Scan for the cell matching the given text and deliver its (X, Y) coordinate at center. 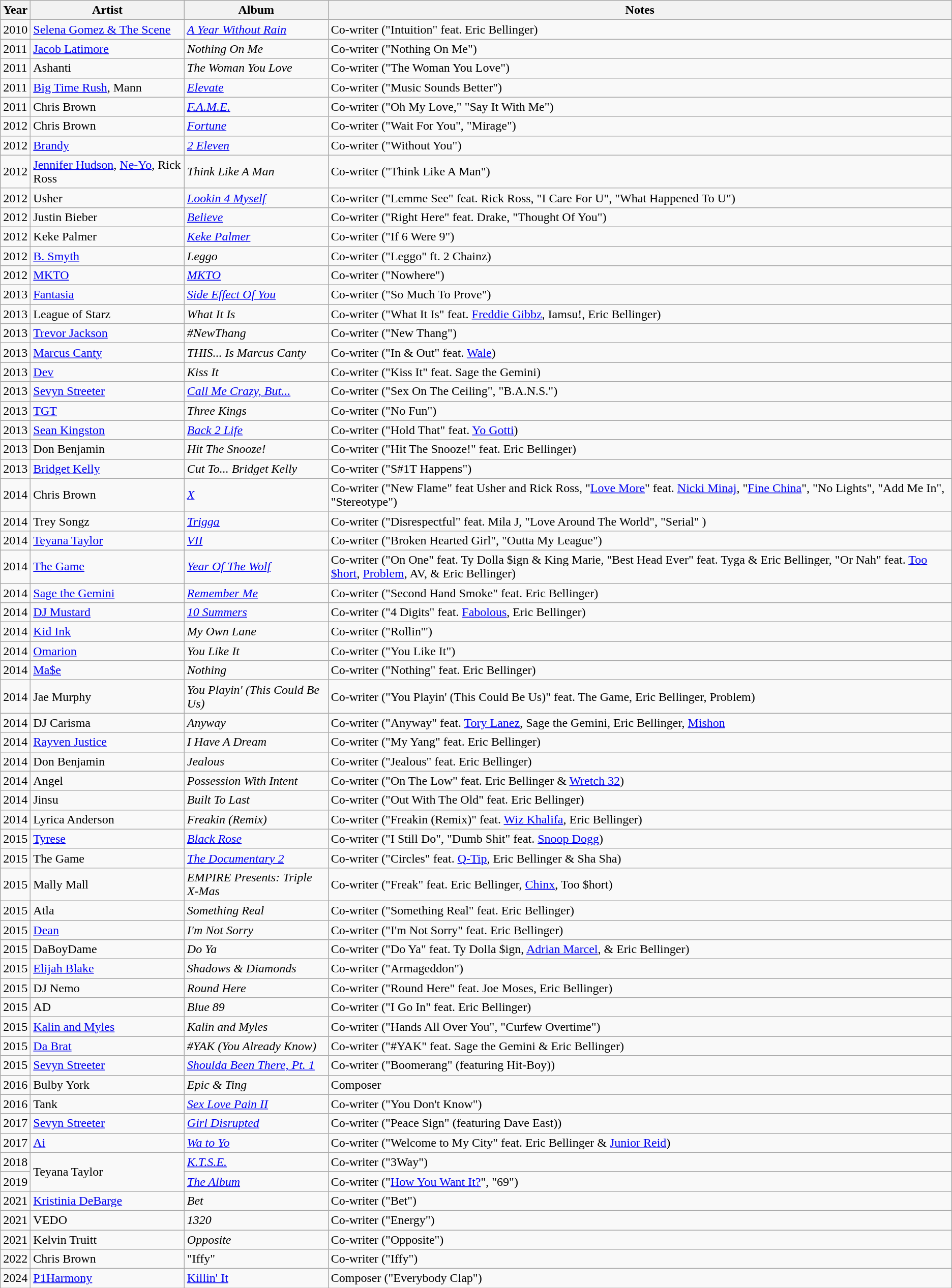
Co-writer ("In & Out" feat. Wale) (640, 353)
The Woman You Love (256, 68)
P1Harmony (107, 1278)
2022 (15, 1259)
Blue 89 (256, 1007)
Back 2 Life (256, 430)
Jealous (256, 761)
Co-writer ("I Go In" feat. Eric Bellinger) (640, 1007)
Jae Murphy (107, 696)
"Iffy" (256, 1259)
Elijah Blake (107, 969)
I Have A Dream (256, 742)
10 Summers (256, 612)
Built To Last (256, 800)
Possession With Intent (256, 781)
Co-writer ("Freak" feat. Eric Bellinger, Chinx, Too $hort) (640, 884)
2018 (15, 1162)
Jinsu (107, 800)
What It Is (256, 314)
Co-writer ("Oh My Love," "Say It With Me") (640, 107)
Side Effect Of You (256, 295)
Dev (107, 372)
Round Here (256, 988)
B. Smyth (107, 256)
Justin Bieber (107, 217)
Co-writer ("#YAK" feat. Sage the Gemini & Eric Bellinger) (640, 1046)
Co-writer ("Think Like A Man") (640, 172)
Kiss It (256, 372)
Co-writer ("Do Ya" feat. Ty Dolla $ign, Adrian Marcel, & Eric Bellinger) (640, 949)
Sex Love Pain II (256, 1104)
Co-writer ("Kiss It" feat. Sage the Gemini) (640, 372)
Kristinia DeBarge (107, 1201)
THIS... Is Marcus Canty (256, 353)
Co-writer ("Armageddon") (640, 969)
2024 (15, 1278)
Co-writer ("Broken Hearted Girl", "Outta My League") (640, 540)
Shoulda Been There, Pt. 1 (256, 1065)
Co-writer ("Second Hand Smoke" feat. Eric Bellinger) (640, 593)
Co-writer ("New Flame" feat Usher and Rick Ross, "Love More" feat. Nicki Minaj, "Fine China", "No Lights", "Add Me In", "Stereotype") (640, 495)
Composer (640, 1085)
2019 (15, 1181)
Co-writer ("You Playin' (This Could Be Us)" feat. The Game, Eric Bellinger, Problem) (640, 696)
DJ Carisma (107, 723)
DJ Nemo (107, 988)
Call Me Crazy, But... (256, 391)
Co-writer ("I'm Not Sorry" feat. Eric Bellinger) (640, 930)
Tank (107, 1104)
Tyrese (107, 839)
#YAK (You Already Know) (256, 1046)
Trevor Jackson (107, 333)
Selena Gomez & The Scene (107, 29)
Co-writer ("Intuition" feat. Eric Bellinger) (640, 29)
Co-writer ("Lemme See" feat. Rick Ross, "I Care For U", "What Happened To U") (640, 198)
Co-writer ("Energy") (640, 1220)
F.A.M.E. (256, 107)
Notes (640, 10)
Co-writer ("Right Here" feat. Drake, "Thought Of You") (640, 217)
Rayven Justice (107, 742)
Ma$e (107, 670)
Anyway (256, 723)
Dean (107, 930)
Co-writer ("3Way") (640, 1162)
Co-writer ("Round Here" feat. Joe Moses, Eric Bellinger) (640, 988)
Nothing (256, 670)
2 Eleven (256, 145)
Co-writer ("Bet") (640, 1201)
Co-writer ("Rollin'") (640, 632)
Atla (107, 910)
Remember Me (256, 593)
Bet (256, 1201)
Year (15, 10)
Co-writer ("Sex On The Ceiling", "B.A.N.S.") (640, 391)
My Own Lane (256, 632)
Shadows & Diamonds (256, 969)
Co-writer ("Boomerang" (featuring Hit-Boy)) (640, 1065)
Co-writer ("On The Low" feat. Eric Bellinger & Wretch 32) (640, 781)
Co-writer ("If 6 Were 9") (640, 236)
Usher (107, 198)
Ai (107, 1143)
Co-writer ("The Woman You Love") (640, 68)
Co-writer ("Nowhere") (640, 275)
Jennifer Hudson, Ne-Yo, Rick Ross (107, 172)
Brandy (107, 145)
Lyrica Anderson (107, 819)
Opposite (256, 1240)
Marcus Canty (107, 353)
The Documentary 2 (256, 858)
Cut To... Bridget Kelly (256, 469)
Co-writer ("What It Is" feat. Freddie Gibbz, Iamsu!, Eric Bellinger) (640, 314)
Co-writer ("You Don't Know") (640, 1104)
Angel (107, 781)
Co-writer ("Hit The Snooze!" feat. Eric Bellinger) (640, 449)
K.T.S.E. (256, 1162)
TGT (107, 411)
Fortune (256, 126)
VII (256, 540)
Co-writer ("No Fun") (640, 411)
Sean Kingston (107, 430)
Kelvin Truitt (107, 1240)
Believe (256, 217)
Co-writer ("Anyway" feat. Tory Lanez, Sage the Gemini, Eric Bellinger, Mishon (640, 723)
Jacob Latimore (107, 49)
Co-writer ("New Thang") (640, 333)
Bridget Kelly (107, 469)
Mally Mall (107, 884)
Co-writer ("Something Real" feat. Eric Bellinger) (640, 910)
Freakin (Remix) (256, 819)
Co-writer ("Iffy") (640, 1259)
Co-writer ("Nothing" feat. Eric Bellinger) (640, 670)
Girl Disrupted (256, 1123)
Album (256, 10)
Co-writer ("Wait For You", "Mirage") (640, 126)
Co-writer ("Peace Sign" (featuring Dave East)) (640, 1123)
Co-writer ("I Still Do", "Dumb Shit" feat. Snoop Dogg) (640, 839)
Co-writer ("Hands All Over You", "Curfew Overtime") (640, 1027)
2010 (15, 29)
League of Starz (107, 314)
A Year Without Rain (256, 29)
X (256, 495)
Co-writer ("Out With The Old" feat. Eric Bellinger) (640, 800)
EMPIRE Presents: Triple X-Mas (256, 884)
Co-writer ("You Like It") (640, 651)
Co-writer ("How You Want It?", "69") (640, 1181)
Artist (107, 10)
Trey Songz (107, 521)
Fantasia (107, 295)
Co-writer ("So Much To Prove") (640, 295)
Co-writer ("Disrespectful" feat. Mila J, "Love Around The World", "Serial" ) (640, 521)
Wa to Yo (256, 1143)
Leggo (256, 256)
Three Kings (256, 411)
The Album (256, 1181)
DaBoyDame (107, 949)
Co-writer ("Nothing On Me") (640, 49)
Ashanti (107, 68)
Trigga (256, 521)
Co-writer ("Leggo" ft. 2 Chainz) (640, 256)
Kid Ink (107, 632)
You Like It (256, 651)
Bulby York (107, 1085)
Co-writer ("Hold That" feat. Yo Gotti) (640, 430)
Black Rose (256, 839)
Da Brat (107, 1046)
Co-writer ("S#1T Happens") (640, 469)
Elevate (256, 87)
Something Real (256, 910)
Nothing On Me (256, 49)
Co-writer ("Jealous" feat. Eric Bellinger) (640, 761)
I'm Not Sorry (256, 930)
AD (107, 1007)
You Playin' (This Could Be Us) (256, 696)
Omarion (107, 651)
Do Ya (256, 949)
Co-writer ("My Yang" feat. Eric Bellinger) (640, 742)
Co-writer ("Welcome to My City" feat. Eric Bellinger & Junior Reid) (640, 1143)
Co-writer ("4 Digits" feat. Fabolous, Eric Bellinger) (640, 612)
Composer ("Everybody Clap") (640, 1278)
Co-writer ("Opposite") (640, 1240)
Co-writer ("Freakin (Remix)" feat. Wiz Khalifa, Eric Bellinger) (640, 819)
Think Like A Man (256, 172)
Co-writer ("Without You") (640, 145)
VEDO (107, 1220)
Hit The Snooze! (256, 449)
Lookin 4 Myself (256, 198)
#NewThang (256, 333)
Killin' It (256, 1278)
Co-writer ("Circles" feat. Q-Tip, Eric Bellinger & Sha Sha) (640, 858)
Co-writer ("Music Sounds Better") (640, 87)
1320 (256, 1220)
Epic & Ting (256, 1085)
Big Time Rush, Mann (107, 87)
DJ Mustard (107, 612)
Sage the Gemini (107, 593)
Year Of The Wolf (256, 566)
